Identify which cell holds the provided text, then report its (X, Y) central coordinate. 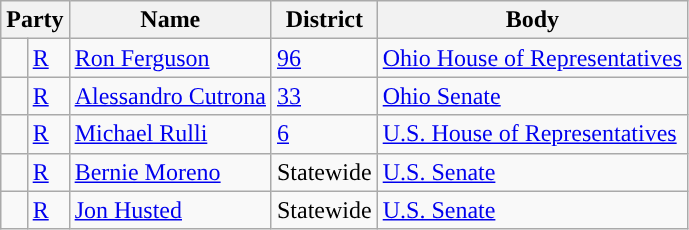
Ron Ferguson (170, 58)
Alessandro Cutrona (170, 96)
Ohio House of Representatives (532, 58)
6 (324, 134)
33 (324, 96)
Jon Husted (170, 210)
Ohio Senate (532, 96)
Name (170, 20)
Michael Rulli (170, 134)
Body (532, 20)
District (324, 20)
96 (324, 58)
Bernie Moreno (170, 172)
U.S. House of Representatives (532, 134)
Party (35, 20)
